Scan for the cell matching the given text and deliver its (X, Y) coordinate at center. 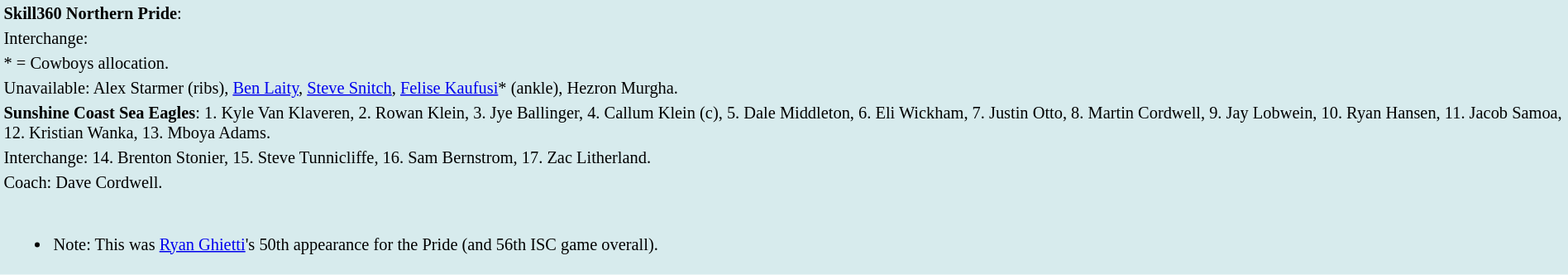
Interchange: (784, 38)
* = Cowboys allocation. (784, 63)
Skill360 Northern Pride: (784, 13)
Interchange: 14. Brenton Stonier, 15. Steve Tunnicliffe, 16. Sam Bernstrom, 17. Zac Litherland. (784, 157)
Coach: Dave Cordwell. (784, 182)
Note: This was Ryan Ghietti's 50th appearance for the Pride (and 56th ISC game overall). (784, 234)
Unavailable: Alex Starmer (ribs), Ben Laity, Steve Snitch, Felise Kaufusi* (ankle), Hezron Murgha. (784, 88)
